Pinpoint the cell where the given text exists, returning its [X, Y] midpoint coordinate. 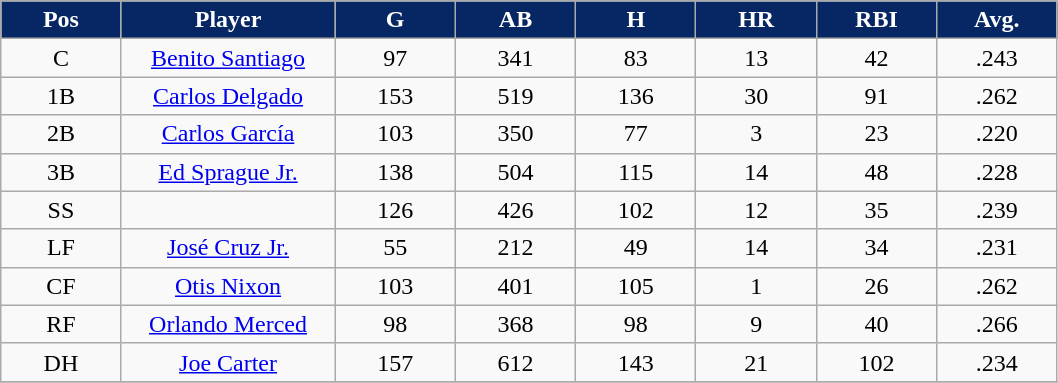
.239 [997, 210]
Otis Nixon [228, 286]
136 [636, 96]
José Cruz Jr. [228, 248]
504 [515, 172]
138 [395, 172]
34 [876, 248]
83 [636, 58]
Carlos Delgado [228, 96]
.231 [997, 248]
3 [756, 134]
350 [515, 134]
HR [756, 20]
77 [636, 134]
.243 [997, 58]
115 [636, 172]
55 [395, 248]
RBI [876, 20]
Pos [61, 20]
30 [756, 96]
.228 [997, 172]
105 [636, 286]
368 [515, 324]
42 [876, 58]
CF [61, 286]
23 [876, 134]
2B [61, 134]
Avg. [997, 20]
26 [876, 286]
153 [395, 96]
Ed Sprague Jr. [228, 172]
126 [395, 210]
C [61, 58]
H [636, 20]
97 [395, 58]
12 [756, 210]
519 [515, 96]
143 [636, 362]
91 [876, 96]
.266 [997, 324]
Benito Santiago [228, 58]
1B [61, 96]
RF [61, 324]
9 [756, 324]
612 [515, 362]
212 [515, 248]
401 [515, 286]
35 [876, 210]
40 [876, 324]
426 [515, 210]
48 [876, 172]
AB [515, 20]
DH [61, 362]
Orlando Merced [228, 324]
.234 [997, 362]
Joe Carter [228, 362]
Player [228, 20]
3B [61, 172]
157 [395, 362]
1 [756, 286]
LF [61, 248]
G [395, 20]
49 [636, 248]
13 [756, 58]
Carlos García [228, 134]
341 [515, 58]
21 [756, 362]
.220 [997, 134]
SS [61, 210]
